Identify which cell holds the provided text, then report its (x, y) central coordinate. 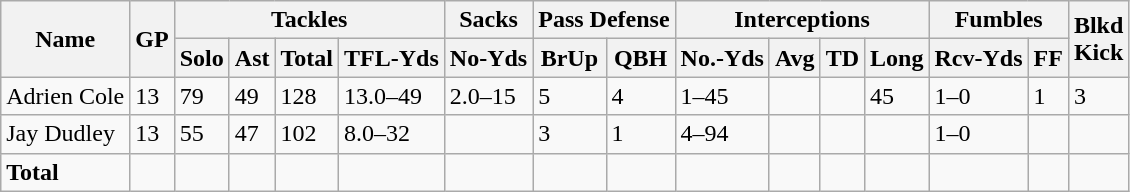
BlkdKick (1098, 39)
GP (152, 39)
4 (640, 96)
Interceptions (802, 20)
5 (570, 96)
Adrien Cole (66, 96)
102 (307, 134)
Name (66, 39)
Fumbles (998, 20)
4–94 (722, 134)
Solo (202, 58)
13.0–49 (392, 96)
1–45 (722, 96)
Ast (252, 58)
Pass Defense (604, 20)
49 (252, 96)
79 (202, 96)
FF (1048, 58)
55 (202, 134)
TFL-Yds (392, 58)
Long (897, 58)
47 (252, 134)
No-Yds (488, 58)
TD (842, 58)
No.-Yds (722, 58)
2.0–15 (488, 96)
Avg (794, 58)
Rcv-Yds (978, 58)
Tackles (309, 20)
8.0–32 (392, 134)
BrUp (570, 58)
128 (307, 96)
Sacks (488, 20)
45 (897, 96)
Jay Dudley (66, 134)
QBH (640, 58)
